For the text-containing cell, return its midpoint in (X, Y) coordinate format. 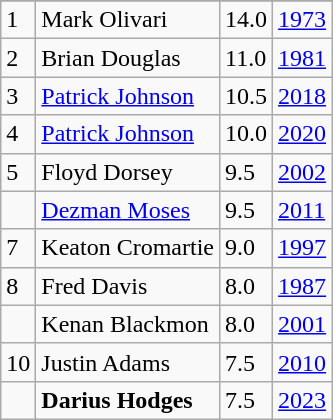
Fred Davis (128, 286)
Kenan Blackmon (128, 324)
11.0 (246, 58)
Floyd Dorsey (128, 172)
4 (18, 134)
2011 (302, 210)
8 (18, 286)
1997 (302, 248)
2023 (302, 400)
Brian Douglas (128, 58)
2 (18, 58)
10.0 (246, 134)
2020 (302, 134)
1987 (302, 286)
3 (18, 96)
14.0 (246, 20)
10.5 (246, 96)
2018 (302, 96)
Justin Adams (128, 362)
1973 (302, 20)
Darius Hodges (128, 400)
7 (18, 248)
9.0 (246, 248)
Keaton Cromartie (128, 248)
2010 (302, 362)
Dezman Moses (128, 210)
Mark Olivari (128, 20)
2001 (302, 324)
10 (18, 362)
5 (18, 172)
1981 (302, 58)
1 (18, 20)
2002 (302, 172)
